Scan for the cell matching the given text and deliver its (x, y) coordinate at center. 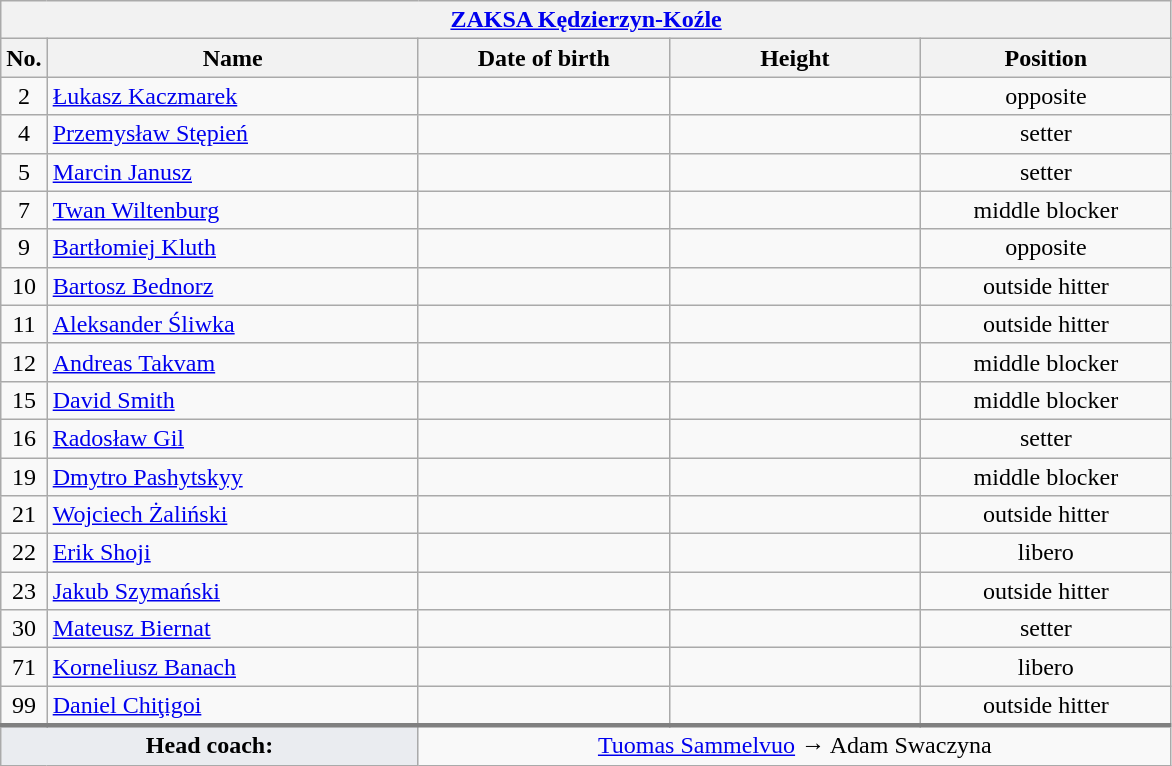
Przemysław Stępień (232, 134)
9 (24, 248)
Bartosz Bednorz (232, 286)
4 (24, 134)
16 (24, 438)
Tuomas Sammelvuo → Adam Swaczyna (794, 745)
12 (24, 362)
10 (24, 286)
7 (24, 210)
Head coach: (210, 745)
Daniel Chiţigoi (232, 706)
30 (24, 629)
David Smith (232, 400)
Radosław Gil (232, 438)
Dmytro Pashytskyy (232, 477)
Name (232, 58)
21 (24, 515)
Wojciech Żaliński (232, 515)
19 (24, 477)
22 (24, 553)
15 (24, 400)
Bartłomiej Kluth (232, 248)
ZAKSA Kędzierzyn-Koźle (586, 20)
2 (24, 96)
11 (24, 324)
23 (24, 591)
Twan Wiltenburg (232, 210)
Position (1046, 58)
71 (24, 667)
Andreas Takvam (232, 362)
Łukasz Kaczmarek (232, 96)
Date of birth (544, 58)
Aleksander Śliwka (232, 324)
Mateusz Biernat (232, 629)
Marcin Janusz (232, 172)
5 (24, 172)
Height (794, 58)
Erik Shoji (232, 553)
Korneliusz Banach (232, 667)
99 (24, 706)
No. (24, 58)
Jakub Szymański (232, 591)
